Determine the [x, y] coordinate at the center of the cell enclosing the given text.  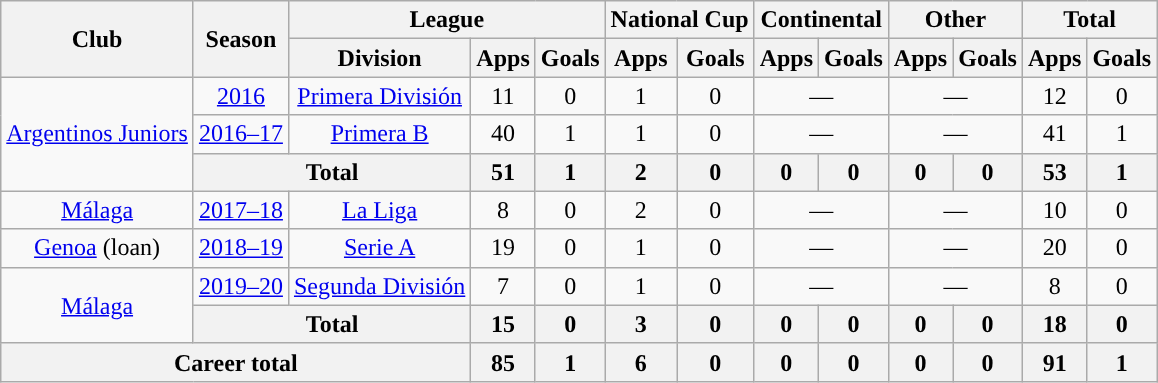
2017–18 [240, 210]
Primera B [379, 134]
51 [503, 172]
20 [1054, 248]
11 [503, 96]
Serie A [379, 248]
Argentinos Juniors [98, 134]
2019–20 [240, 286]
7 [503, 286]
Segunda División [379, 286]
La Liga [379, 210]
18 [1054, 324]
League [446, 20]
3 [641, 324]
Other [955, 20]
91 [1054, 362]
85 [503, 362]
Genoa (loan) [98, 248]
Primera División [379, 96]
Club [98, 39]
2016–17 [240, 134]
41 [1054, 134]
Season [240, 39]
Division [379, 58]
53 [1054, 172]
10 [1054, 210]
19 [503, 248]
National Cup [680, 20]
12 [1054, 96]
40 [503, 134]
2018–19 [240, 248]
2016 [240, 96]
15 [503, 324]
Career total [236, 362]
6 [641, 362]
Continental [821, 20]
